Pinpoint the cell where the given text exists, returning its (x, y) midpoint coordinate. 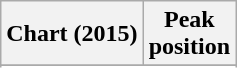
Chart (2015) (72, 34)
Peakposition (189, 34)
